Capture the cell that displays the provided text and extract its [x, y] central coordinate. 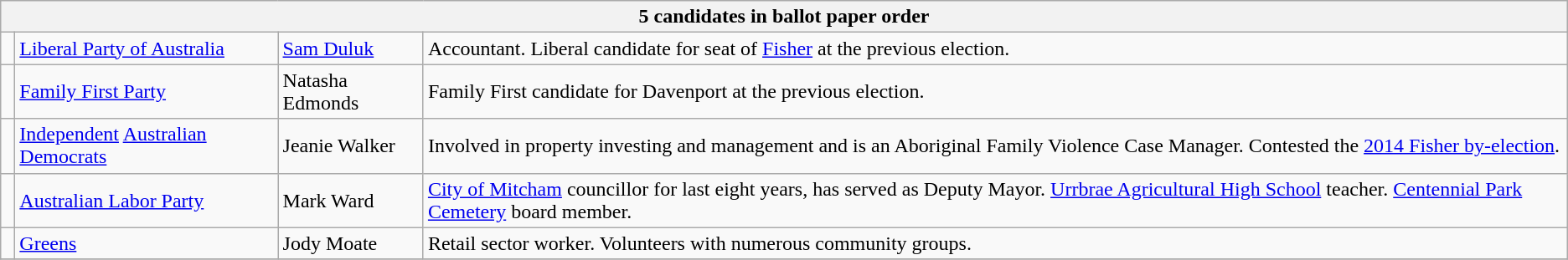
Liberal Party of Australia [147, 48]
Jeanie Walker [350, 145]
Family First candidate for Davenport at the previous election. [995, 92]
5 candidates in ballot paper order [784, 17]
Accountant. Liberal candidate for seat of Fisher at the previous election. [995, 48]
Jody Moate [350, 243]
Retail sector worker. Volunteers with numerous community groups. [995, 243]
Greens [147, 243]
Independent Australian Democrats [147, 145]
Natasha Edmonds [350, 92]
Australian Labor Party [147, 201]
Involved in property investing and management and is an Aboriginal Family Violence Case Manager. Contested the 2014 Fisher by-election. [995, 145]
Family First Party [147, 92]
Sam Duluk [350, 48]
Mark Ward [350, 201]
